Locate the cell with the specified text and output its (x, y) center coordinate. 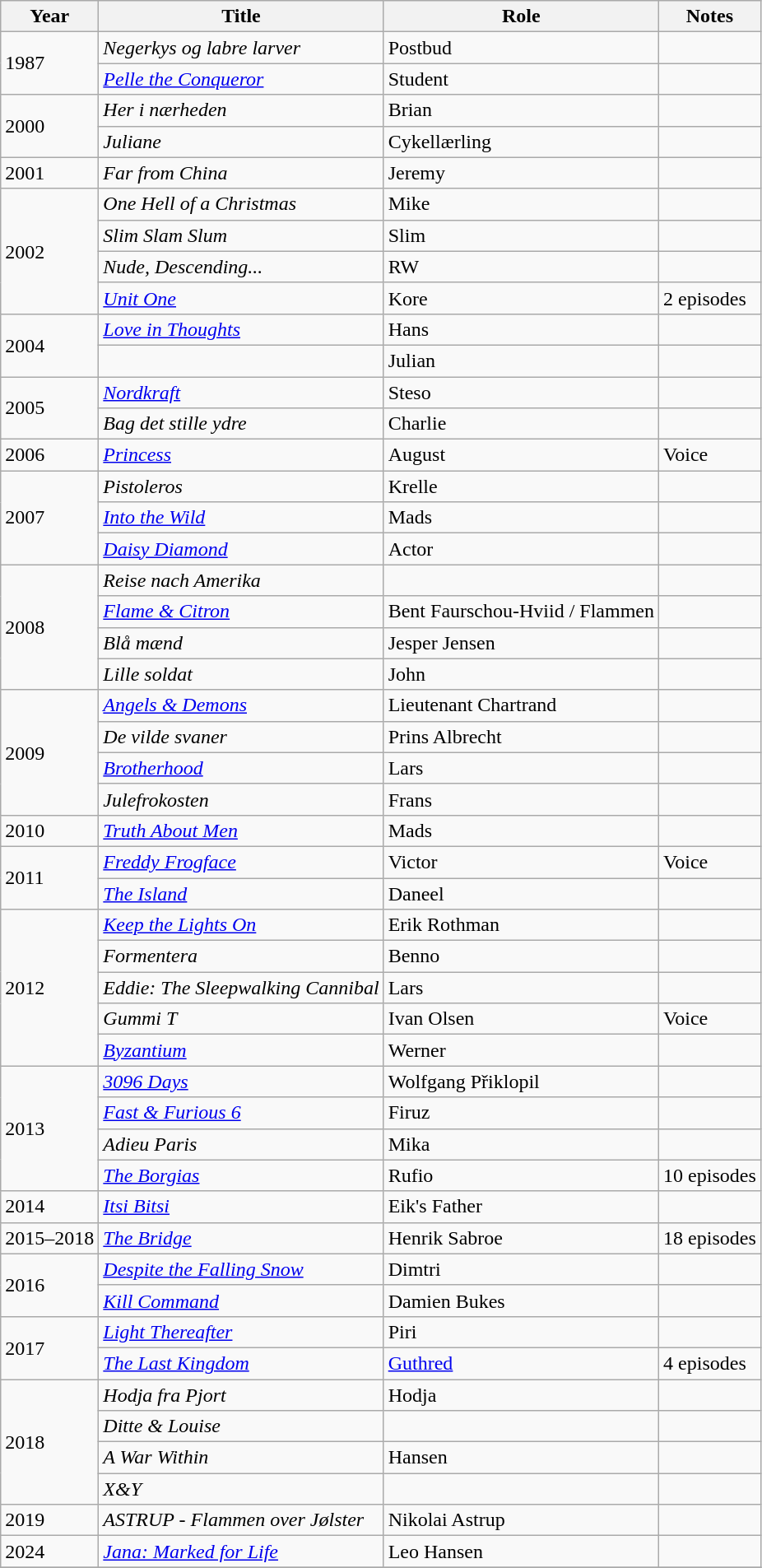
Blå mænd (241, 643)
Unit One (241, 298)
Far from China (241, 173)
2002 (49, 251)
RW (521, 267)
Keep the Lights On (241, 925)
X&Y (241, 1489)
Into the Wild (241, 518)
2001 (49, 173)
Steso (521, 393)
Hansen (521, 1458)
3096 Days (241, 1082)
Reise nach Amerika (241, 580)
Ditte & Louise (241, 1426)
The Island (241, 893)
2019 (49, 1520)
2006 (49, 455)
Lille soldat (241, 674)
Cykellærling (521, 142)
2012 (49, 988)
Jana: Marked for Life (241, 1552)
Rufio (521, 1175)
Itsi Bitsi (241, 1207)
Krelle (521, 486)
2008 (49, 627)
Gummi T (241, 1019)
Benno (521, 956)
Damien Bukes (521, 1300)
Firuz (521, 1113)
2000 (49, 126)
Brian (521, 110)
Mika (521, 1144)
2018 (49, 1442)
Adieu Paris (241, 1144)
2007 (49, 518)
Frans (521, 799)
Charlie (521, 424)
2011 (49, 877)
Truth About Men (241, 831)
Jesper Jensen (521, 643)
Fast & Furious 6 (241, 1113)
18 episodes (710, 1238)
Piri (521, 1332)
Formentera (241, 956)
Juliane (241, 142)
2004 (49, 345)
Postbud (521, 48)
2017 (49, 1347)
2024 (49, 1552)
Pelle the Conqueror (241, 79)
Henrik Sabroe (521, 1238)
Leo Hansen (521, 1552)
Role (521, 16)
Jeremy (521, 173)
Victor (521, 862)
Daisy Diamond (241, 549)
2016 (49, 1285)
Kore (521, 298)
Slim Slam Slum (241, 235)
Freddy Frogface (241, 862)
Light Thereafter (241, 1332)
Byzantium (241, 1050)
The Bridge (241, 1238)
Angels & Demons (241, 705)
Eik's Father (521, 1207)
Actor (521, 549)
The Last Kingdom (241, 1363)
Nordkraft (241, 393)
Bag det stille ydre (241, 424)
Wolfgang Přiklopil (521, 1082)
Nude, Descending... (241, 267)
Love in Thoughts (241, 329)
Kill Command (241, 1300)
Julefrokosten (241, 799)
Hans (521, 329)
Flame & Citron (241, 612)
Ivan Olsen (521, 1019)
The Borgias (241, 1175)
Notes (710, 16)
August (521, 455)
2013 (49, 1128)
2015–2018 (49, 1238)
ASTRUP - Flammen over Jølster (241, 1520)
Dimtri (521, 1269)
Despite the Falling Snow (241, 1269)
A War Within (241, 1458)
Mike (521, 204)
Julian (521, 361)
Pistoleros (241, 486)
Princess (241, 455)
Lieutenant Chartrand (521, 705)
Guthred (521, 1363)
2014 (49, 1207)
Werner (521, 1050)
Year (49, 16)
Student (521, 79)
Slim (521, 235)
2005 (49, 408)
Erik Rothman (521, 925)
Eddie: The Sleepwalking Cannibal (241, 988)
Prins Albrecht (521, 737)
Her i nærheden (241, 110)
Daneel (521, 893)
De vilde svaner (241, 737)
2 episodes (710, 298)
Brotherhood (241, 768)
1987 (49, 63)
Hodja (521, 1395)
Hodja fra Pjort (241, 1395)
Bent Faurschou-Hviid / Flammen (521, 612)
2010 (49, 831)
10 episodes (710, 1175)
Title (241, 16)
Negerkys og labre larver (241, 48)
One Hell of a Christmas (241, 204)
2009 (49, 752)
Nikolai Astrup (521, 1520)
4 episodes (710, 1363)
John (521, 674)
